Capture the cell that displays the provided text and extract its [X, Y] central coordinate. 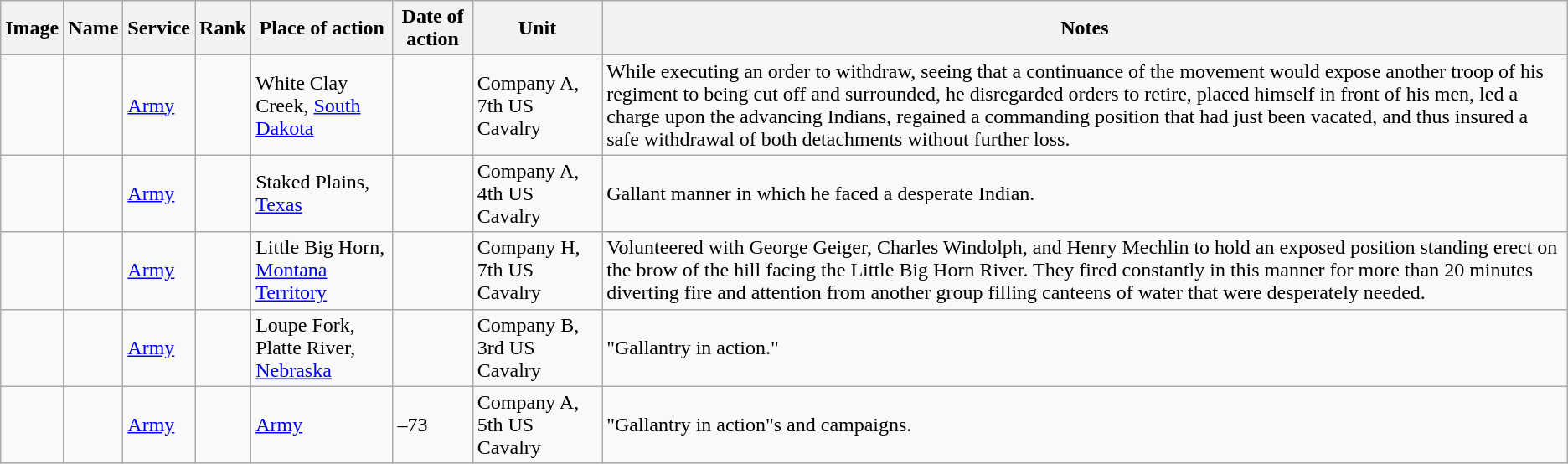
Notes [1086, 28]
Unit [537, 28]
Company A, 4th US Cavalry [537, 193]
Gallant manner in which he faced a desperate Indian. [1086, 193]
Image [32, 28]
Name [94, 28]
Loupe Fork, Platte River, Nebraska [322, 348]
Company A, 5th US Cavalry [537, 425]
White Clay Creek, South Dakota [322, 106]
Staked Plains, Texas [322, 193]
"Gallantry in action." [1086, 348]
Place of action [322, 28]
Rank [223, 28]
Little Big Horn, Montana Territory [322, 271]
Company A, 7th US Cavalry [537, 106]
Company B, 3rd US Cavalry [537, 348]
Service [159, 28]
"Gallantry in action"s and campaigns. [1086, 425]
–73 [432, 425]
Company H, 7th US Cavalry [537, 271]
Date of action [432, 28]
